Return (x, y) of the center of cell containing provided text 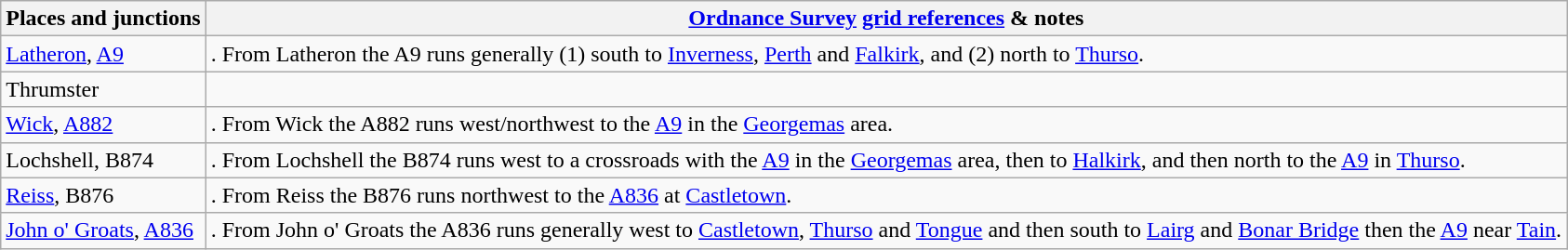
. From Latheron the A9 runs generally (1) south to Inverness, Perth and Falkirk, and (2) north to Thurso. (885, 54)
Reiss, B876 (103, 195)
Places and junctions (103, 19)
. From Reiss the B876 runs northwest to the A836 at Castletown. (885, 195)
. From Wick the A882 runs west/northwest to the A9 in the Georgemas area. (885, 125)
. From John o' Groats the A836 runs generally west to Castletown, Thurso and Tongue and then south to Lairg and Bonar Bridge then the A9 near Tain. (885, 230)
Thrumster (103, 89)
Latheron, A9 (103, 54)
. From Lochshell the B874 runs west to a crossroads with the A9 in the Georgemas area, then to Halkirk, and then north to the A9 in Thurso. (885, 160)
Lochshell, B874 (103, 160)
John o' Groats, A836 (103, 230)
Ordnance Survey grid references & notes (885, 19)
Wick, A882 (103, 125)
